Find where the given text appears and provide that cell's center as [x, y] coordinate. 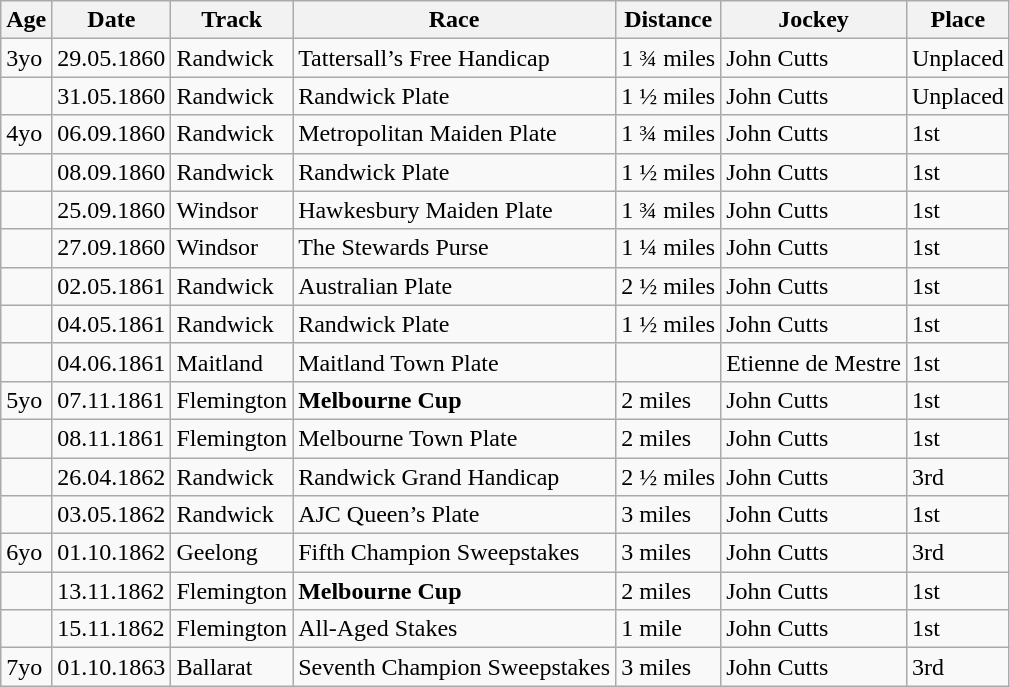
29.05.1860 [112, 58]
The Stewards Purse [454, 248]
Australian Plate [454, 286]
Track [232, 20]
Seventh Champion Sweepstakes [454, 667]
25.09.1860 [112, 210]
13.11.1862 [112, 591]
Age [26, 20]
27.09.1860 [112, 248]
Race [454, 20]
02.05.1861 [112, 286]
08.09.1860 [112, 172]
Maitland [232, 362]
5yo [26, 400]
07.11.1861 [112, 400]
All-Aged Stakes [454, 629]
01.10.1862 [112, 553]
01.10.1863 [112, 667]
Fifth Champion Sweepstakes [454, 553]
1 ¼ miles [668, 248]
Place [958, 20]
Metropolitan Maiden Plate [454, 134]
6yo [26, 553]
3yo [26, 58]
AJC Queen’s Plate [454, 515]
Melbourne Town Plate [454, 438]
4yo [26, 134]
03.05.1862 [112, 515]
Maitland Town Plate [454, 362]
Etienne de Mestre [814, 362]
Tattersall’s Free Handicap [454, 58]
Randwick Grand Handicap [454, 477]
Geelong [232, 553]
Hawkesbury Maiden Plate [454, 210]
Distance [668, 20]
7yo [26, 667]
04.05.1861 [112, 324]
Jockey [814, 20]
04.06.1861 [112, 362]
Ballarat [232, 667]
15.11.1862 [112, 629]
Date [112, 20]
08.11.1861 [112, 438]
26.04.1862 [112, 477]
06.09.1860 [112, 134]
1 mile [668, 629]
31.05.1860 [112, 96]
